Search for the cell housing the specified text and yield its [x, y] center coordinate. 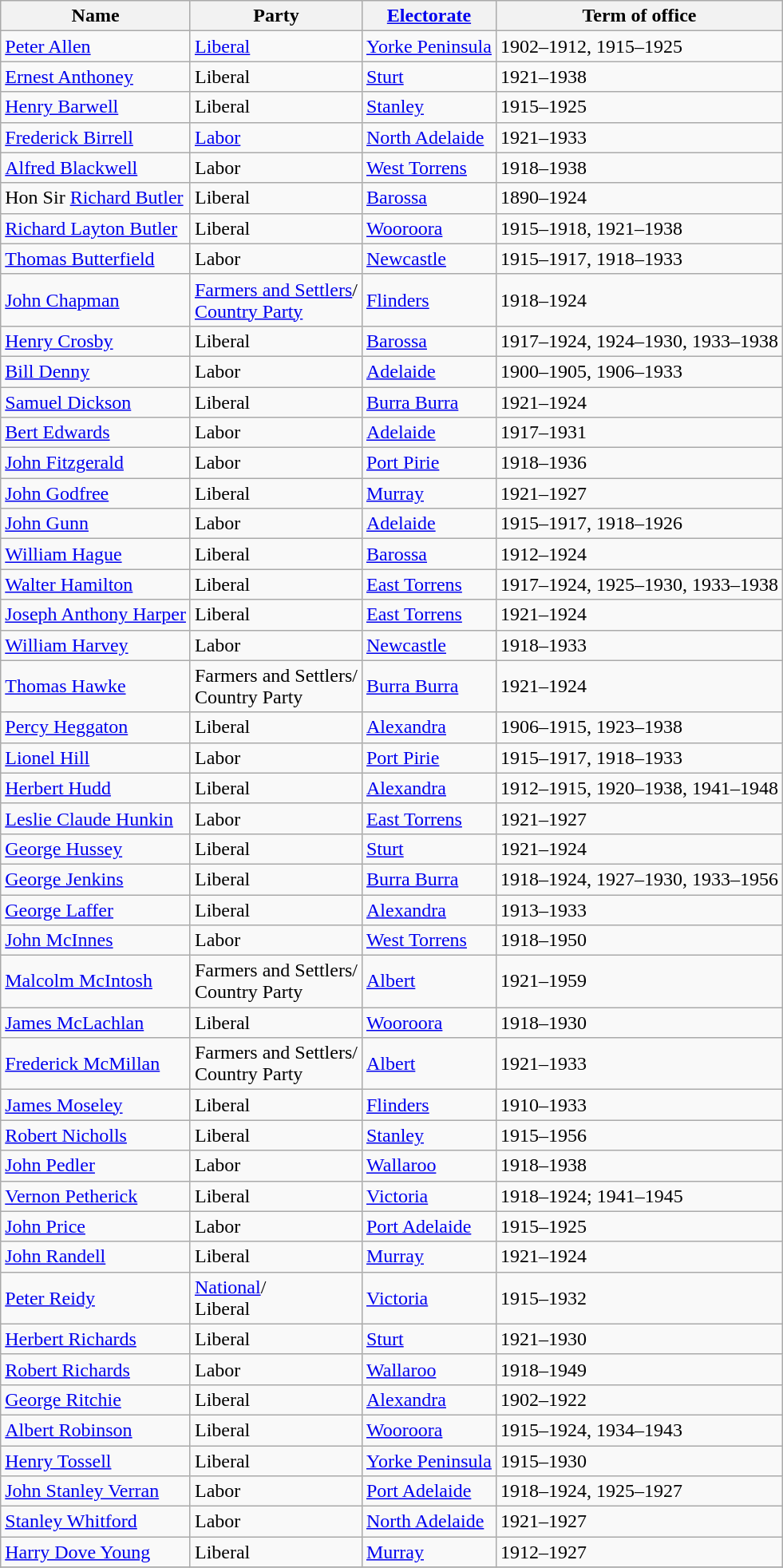
1915–1924, 1934–1943 [639, 1430]
1915–1930 [639, 1460]
Name [96, 16]
1912–1915, 1920–1938, 1941–1948 [639, 788]
Bill Denny [96, 371]
James McLachlan [96, 1023]
Peter Reidy [96, 1298]
Vernon Petherick [96, 1196]
1910–1933 [639, 1105]
John Chapman [96, 300]
Harry Dove Young [96, 1552]
George Hussey [96, 849]
Peter Allen [96, 46]
Joseph Anthony Harper [96, 615]
1918–1936 [639, 463]
Term of office [639, 16]
Herbert Richards [96, 1339]
1917–1924, 1925–1930, 1933–1938 [639, 584]
1913–1933 [639, 909]
George Ritchie [96, 1400]
Thomas Butterfield [96, 259]
William Harvey [96, 645]
James Moseley [96, 1105]
Thomas Hawke [96, 687]
1918–1949 [639, 1369]
George Jenkins [96, 879]
1918–1924, 1925–1927 [639, 1491]
Robert Nicholls [96, 1135]
1918–1930 [639, 1023]
Stanley Whitford [96, 1522]
Frederick Birrell [96, 137]
1921–1930 [639, 1339]
1915–1918, 1921–1938 [639, 228]
Walter Hamilton [96, 584]
1912–1924 [639, 554]
Percy Heggaton [96, 727]
1902–1922 [639, 1400]
1917–1924, 1924–1930, 1933–1938 [639, 341]
1921–1959 [639, 982]
1915–1932 [639, 1298]
Richard Layton Butler [96, 228]
John McInnes [96, 940]
Bert Edwards [96, 433]
Frederick McMillan [96, 1063]
Party [276, 16]
Lionel Hill [96, 758]
Robert Richards [96, 1369]
Henry Crosby [96, 341]
Herbert Hudd [96, 788]
John Price [96, 1226]
John Gunn [96, 524]
1912–1927 [639, 1552]
1900–1905, 1906–1933 [639, 371]
Albert Robinson [96, 1430]
John Fitzgerald [96, 463]
John Randell [96, 1257]
1918–1950 [639, 940]
John Stanley Verran [96, 1491]
Samuel Dickson [96, 402]
1918–1933 [639, 645]
1918–1924, 1927–1930, 1933–1956 [639, 879]
George Laffer [96, 909]
Henry Tossell [96, 1460]
National/Liberal [276, 1298]
1906–1915, 1923–1938 [639, 727]
John Pedler [96, 1166]
Henry Barwell [96, 107]
1917–1931 [639, 433]
Ernest Anthoney [96, 77]
Leslie Claude Hunkin [96, 818]
Malcolm McIntosh [96, 982]
William Hague [96, 554]
1918–1924 [639, 300]
Hon Sir Richard Butler [96, 198]
1918–1924; 1941–1945 [639, 1196]
John Godfree [96, 493]
1915–1917, 1918–1926 [639, 524]
1890–1924 [639, 198]
1915–1956 [639, 1135]
1902–1912, 1915–1925 [639, 46]
1921–1938 [639, 77]
Alfred Blackwell [96, 168]
Electorate [429, 16]
